Pinpoint the cell where the given text exists, returning its (x, y) midpoint coordinate. 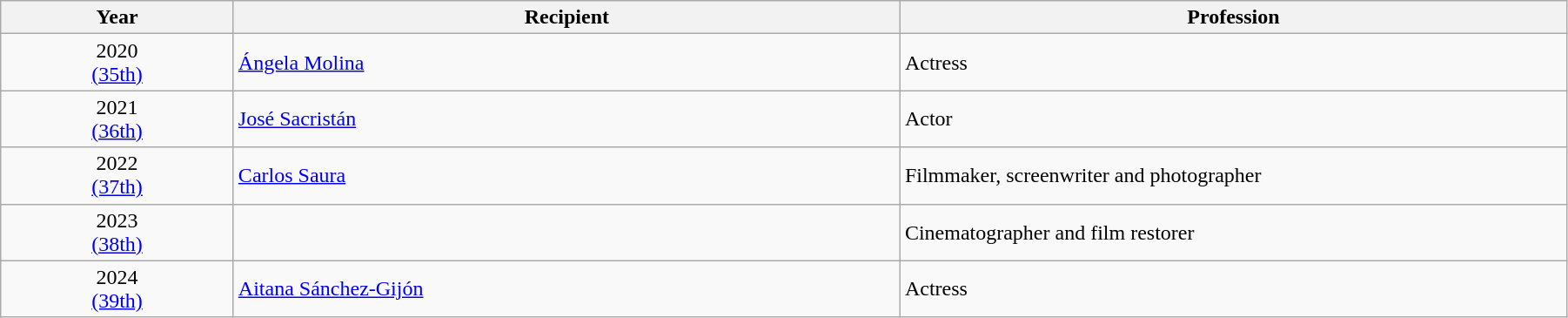
Recipient (566, 17)
Ángela Molina (566, 63)
2022(37th) (117, 176)
2020(35th) (117, 63)
2023(38th) (117, 232)
2024(39th) (117, 289)
Cinematographer and film restorer (1233, 232)
José Sacristán (566, 118)
Profession (1233, 17)
Actor (1233, 118)
Carlos Saura (566, 176)
Year (117, 17)
Filmmaker, screenwriter and photographer (1233, 176)
2021(36th) (117, 118)
Aitana Sánchez-Gijón (566, 289)
